Determine the (X, Y) coordinate at the center of the cell enclosing the given text.  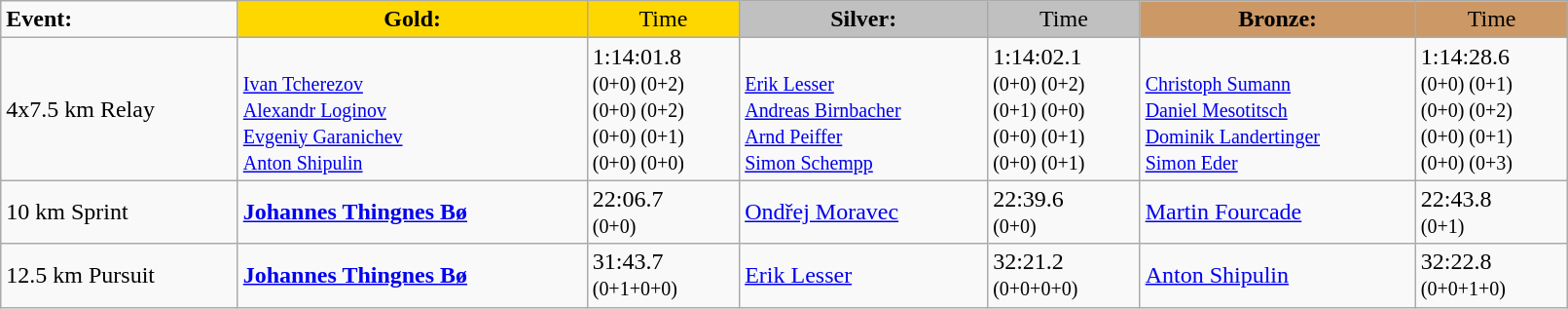
Ivan TcherezovAlexandr LoginovEvgeniy GaranichevAnton Shipulin (413, 109)
10 km Sprint (119, 212)
Event: (119, 19)
Gold: (413, 19)
32:21.2(0+0+0+0) (1064, 275)
Ondřej Moravec (864, 212)
12.5 km Pursuit (119, 275)
4x7.5 km Relay (119, 109)
Christoph SumannDaniel MesotitschDominik LandertingerSimon Eder (1277, 109)
Silver: (864, 19)
Anton Shipulin (1277, 275)
Martin Fourcade (1277, 212)
1:14:02.1(0+0) (0+2)(0+1) (0+0)(0+0) (0+1)(0+0) (0+1) (1064, 109)
22:43.8(0+1) (1491, 212)
1:14:01.8(0+0) (0+2)(0+0) (0+2)(0+0) (0+1)(0+0) (0+0) (663, 109)
Erik LesserAndreas BirnbacherArnd PeifferSimon Schempp (864, 109)
22:39.6(0+0) (1064, 212)
32:22.8(0+0+1+0) (1491, 275)
1:14:28.6(0+0) (0+1)(0+0) (0+2)(0+0) (0+1)(0+0) (0+3) (1491, 109)
22:06.7(0+0) (663, 212)
31:43.7(0+1+0+0) (663, 275)
Erik Lesser (864, 275)
Bronze: (1277, 19)
